Search for the cell housing the specified text and yield its [X, Y] center coordinate. 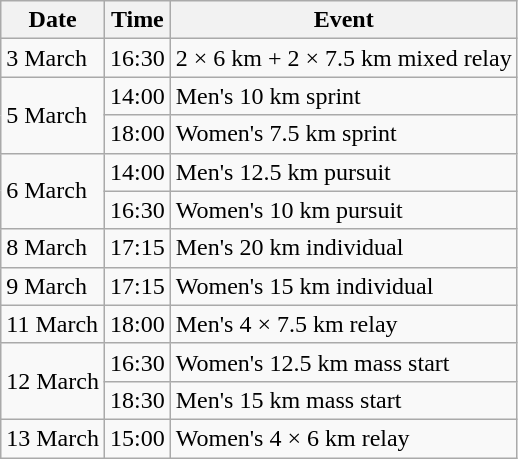
Men's 10 km sprint [344, 96]
9 March [53, 286]
Women's 12.5 km mass start [344, 362]
11 March [53, 324]
5 March [53, 115]
13 March [53, 438]
Men's 12.5 km pursuit [344, 172]
2 × 6 km + 2 × 7.5 km mixed relay [344, 58]
18:30 [137, 400]
Women's 4 × 6 km relay [344, 438]
Women's 15 km individual [344, 286]
Event [344, 20]
8 March [53, 248]
Men's 20 km individual [344, 248]
Men's 4 × 7.5 km relay [344, 324]
15:00 [137, 438]
Date [53, 20]
3 March [53, 58]
Women's 10 km pursuit [344, 210]
6 March [53, 191]
Time [137, 20]
Women's 7.5 km sprint [344, 134]
12 March [53, 381]
Men's 15 km mass start [344, 400]
